Return [X, Y] of the center of cell containing provided text 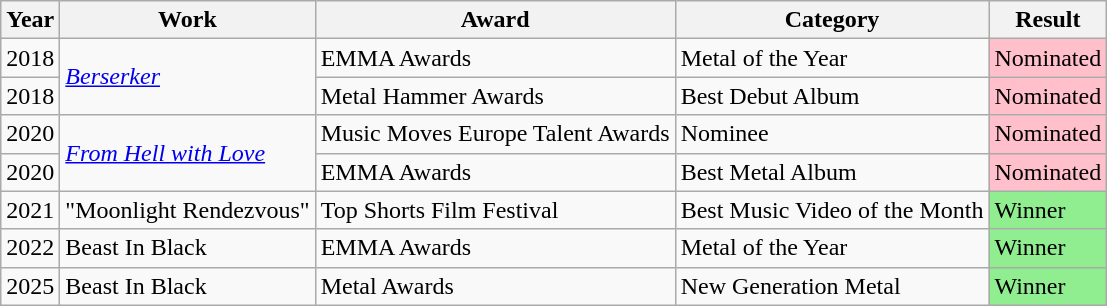
Music Moves Europe Talent Awards [495, 134]
Best Music Video of the Month [832, 210]
Berserker [188, 77]
Category [832, 20]
2025 [30, 286]
Result [1048, 20]
Top Shorts Film Festival [495, 210]
Best Debut Album [832, 96]
Metal Awards [495, 286]
Best Metal Album [832, 172]
From Hell with Love [188, 153]
Award [495, 20]
"Moonlight Rendezvous" [188, 210]
2022 [30, 248]
2021 [30, 210]
Nominee [832, 134]
Work [188, 20]
New Generation Metal [832, 286]
Metal Hammer Awards [495, 96]
Year [30, 20]
